From the cell containing the given text, extract its center point as [x, y] coordinate. 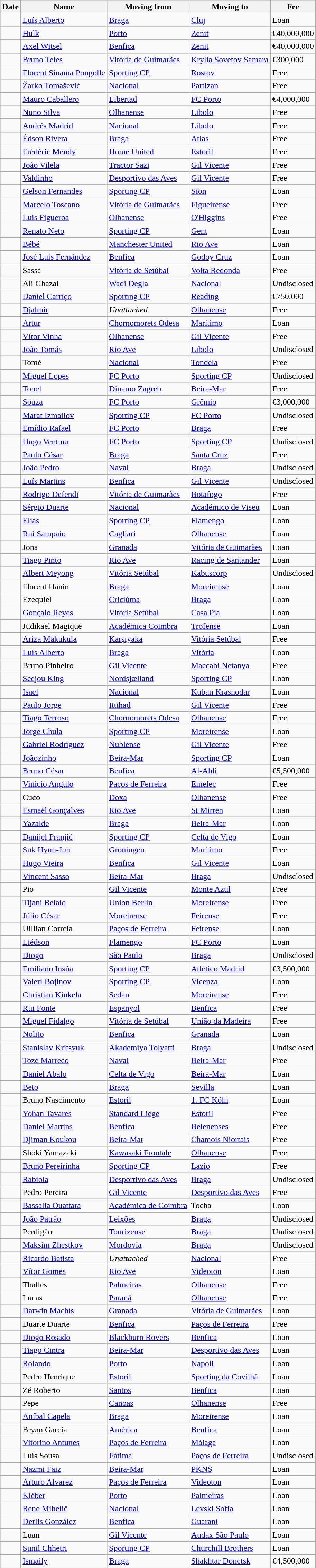
Bruno Pinheiro [64, 665]
Atlético Madrid [230, 968]
Kuban Krasnodar [230, 692]
João Tomás [64, 349]
Beto [64, 1087]
Aníbal Capela [64, 1416]
Wadi Degla [148, 283]
Hugo Vieira [64, 863]
Hugo Ventura [64, 442]
Hulk [64, 33]
Bruno Pereirinha [64, 1166]
Ismaily [64, 1561]
Vítor Vinha [64, 336]
Sion [230, 191]
Ariza Makukula [64, 639]
Criciúma [148, 600]
Union Berlin [148, 903]
Tocha [230, 1205]
Partizan [230, 86]
Luís Martins [64, 481]
Monte Azul [230, 889]
Vicenza [230, 981]
Tiago Pinto [64, 560]
Daniel Martins [64, 1126]
Sevilla [230, 1087]
Lazio [230, 1166]
Espanyol [148, 1008]
Tozé Marreco [64, 1061]
América [148, 1430]
Bébé [64, 244]
Florent Hanin [64, 587]
Thalles [64, 1285]
Tondela [230, 362]
Perdigão [64, 1232]
Albert Meyong [64, 573]
Cuco [64, 797]
Dinamo Zagreb [148, 389]
Paulo Jorge [64, 705]
Mauro Caballero [64, 99]
Santa Cruz [230, 455]
Elias [64, 520]
Casa Pia [230, 613]
Isael [64, 692]
Yazalde [64, 824]
Nordsjælland [148, 679]
Lucas [64, 1298]
Maccabi Netanya [230, 665]
Groningen [148, 850]
Diogo [64, 955]
Manchester United [148, 244]
Standard Liège [148, 1113]
Mordovia [148, 1245]
Vitória [230, 652]
Canoas [148, 1403]
Racing de Santander [230, 560]
Jona [64, 547]
€5,500,000 [293, 771]
Marcelo Toscano [64, 205]
João Patrão [64, 1218]
Andrés Madrid [64, 125]
Darwin Machís [64, 1311]
João Pedro [64, 468]
Rui Fonte [64, 1008]
Cluj [230, 20]
Tijani Belaid [64, 903]
Miguel Fidalgo [64, 1021]
Chamois Niortais [230, 1140]
Diogo Rosado [64, 1337]
Jorge Chula [64, 731]
Home United [148, 152]
Zé Roberto [64, 1390]
Daniel Carriço [64, 297]
Akademiya Tolyatti [148, 1048]
Rostov [230, 73]
Gent [230, 231]
Esmaël Gonçalves [64, 810]
Godoy Cruz [230, 257]
Audax São Paulo [230, 1535]
Bruno Teles [64, 60]
Nuno Silva [64, 112]
Libertad [148, 99]
Grêmio [230, 402]
Shōki Yamazaki [64, 1153]
Ñublense [148, 744]
Académica Coimbra [148, 626]
Moving to [230, 7]
Emelec [230, 784]
Marat Izmailov [64, 415]
Sedan [148, 995]
Paraná [148, 1298]
Krylia Sovetov Samara [230, 60]
Bruno Nascimento [64, 1100]
€750,000 [293, 297]
Duarte Duarte [64, 1324]
Rabiola [64, 1179]
Vítor Gomes [64, 1271]
Gonçalo Reyes [64, 613]
Júlio César [64, 916]
Maksim Zhestkov [64, 1245]
Édson Rivera [64, 138]
Derlis González [64, 1522]
Luis Figueroa [64, 218]
St Mirren [230, 810]
Yohan Tavares [64, 1113]
Kawasaki Frontale [148, 1153]
€4,000,000 [293, 99]
Reading [230, 297]
Al-Ahli [230, 771]
Vitorino Antunes [64, 1443]
Frédéric Mendy [64, 152]
Tractor Sazi [148, 165]
Luís Sousa [64, 1456]
Sérgio Duarte [64, 507]
Pio [64, 889]
Renato Neto [64, 231]
Gabriel Rodríguez [64, 744]
Tourizense [148, 1232]
Fátima [148, 1456]
Suk Hyun-Jun [64, 850]
Valeri Bojinov [64, 981]
Pedro Pereira [64, 1192]
Pepe [64, 1403]
Ezequiel [64, 600]
Uillian Correia [64, 929]
PKNS [230, 1469]
Botafogo [230, 494]
Christian Kinkela [64, 995]
Ricardo Batista [64, 1258]
Churchill Brothers [230, 1548]
Shakhtar Donetsk [230, 1561]
Académico de Viseu [230, 507]
Napoli [230, 1363]
Levski Sofia [230, 1508]
Cagliari [148, 534]
Souza [64, 402]
São Paulo [148, 955]
Tiago Cintra [64, 1350]
União da Madeira [230, 1021]
Kléber [64, 1495]
Date [10, 7]
Guaraní [230, 1522]
Karşıyaka [148, 639]
Miguel Lopes [64, 375]
Doxa [148, 797]
Tiago Terroso [64, 718]
O'Higgins [230, 218]
Daniel Abalo [64, 1074]
José Luis Fernández [64, 257]
Artur [64, 323]
Emiliano Insúa [64, 968]
€3,500,000 [293, 968]
Stanislav Kritsyuk [64, 1048]
Valdinho [64, 178]
Arturo Alvarez [64, 1482]
Leixões [148, 1218]
Málaga [230, 1443]
Volta Redonda [230, 270]
Sunil Chhetri [64, 1548]
Tonel [64, 389]
Atlas [230, 138]
Ali Ghazal [64, 283]
Fee [293, 7]
Axel Witsel [64, 46]
Figueirense [230, 205]
Seejou King [64, 679]
Blackburn Rovers [148, 1337]
Académica de Coimbra [148, 1205]
€3,000,000 [293, 402]
Tomé [64, 362]
Rui Sampaio [64, 534]
Liédson [64, 942]
Sporting da Covilhã [230, 1377]
Florent Sinama Pongolle [64, 73]
Nazmi Faiz [64, 1469]
Ittihad [148, 705]
Djiman Koukou [64, 1140]
Bryan Garcia [64, 1430]
Moving from [148, 7]
Žarko Tomašević [64, 86]
Pedro Henrique [64, 1377]
Emídio Rafael [64, 428]
Belenenses [230, 1126]
Luan [64, 1535]
Danijel Pranjić [64, 837]
Nolito [64, 1034]
Vincent Sasso [64, 876]
Sassá [64, 270]
Kabuscorp [230, 573]
€4,500,000 [293, 1561]
1. FC Köln [230, 1100]
Gelson Fernandes [64, 191]
Rodrigo Defendi [64, 494]
Joãozinho [64, 758]
Santos [148, 1390]
Name [64, 7]
Rolando [64, 1363]
Paulo César [64, 455]
Judikael Magique [64, 626]
Bruno César [64, 771]
Trofense [230, 626]
Djalmir [64, 310]
Rene Mihelič [64, 1508]
Vinicio Angulo [64, 784]
Bassalia Ouattara [64, 1205]
€300,000 [293, 60]
João Vilela [64, 165]
